Determine the (X, Y) coordinate at the center of the cell enclosing the given text.  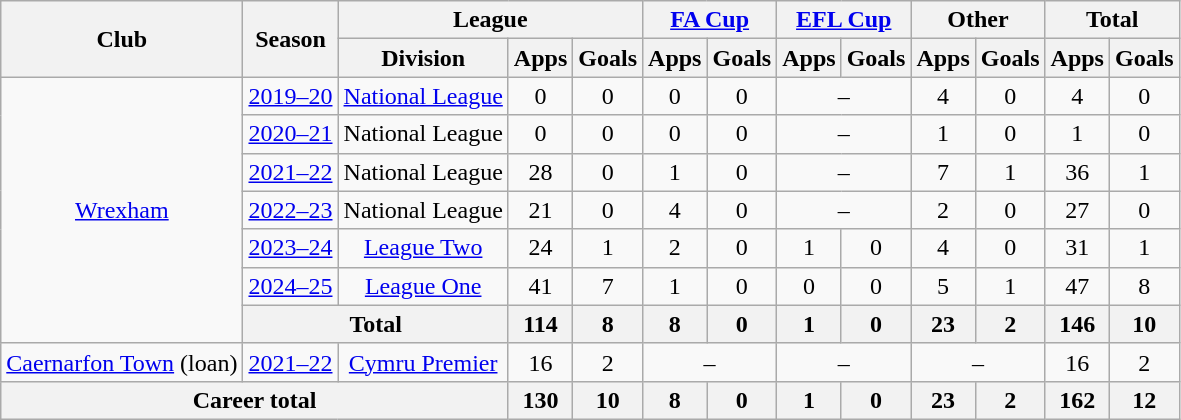
League (490, 20)
12 (1144, 400)
Career total (255, 400)
130 (540, 400)
21 (540, 210)
Caernarfon Town (loan) (122, 362)
Other (978, 20)
Cymru Premier (423, 362)
2022–23 (290, 210)
2024–25 (290, 286)
31 (1077, 248)
2023–24 (290, 248)
36 (1077, 172)
EFL Cup (844, 20)
2020–21 (290, 134)
Division (423, 58)
28 (540, 172)
Club (122, 39)
Wrexham (122, 210)
League Two (423, 248)
Season (290, 39)
FA Cup (710, 20)
League One (423, 286)
24 (540, 248)
27 (1077, 210)
146 (1077, 324)
5 (943, 286)
162 (1077, 400)
2019–20 (290, 96)
114 (540, 324)
47 (1077, 286)
41 (540, 286)
